Find where the given text appears and provide that cell's center as [X, Y] coordinate. 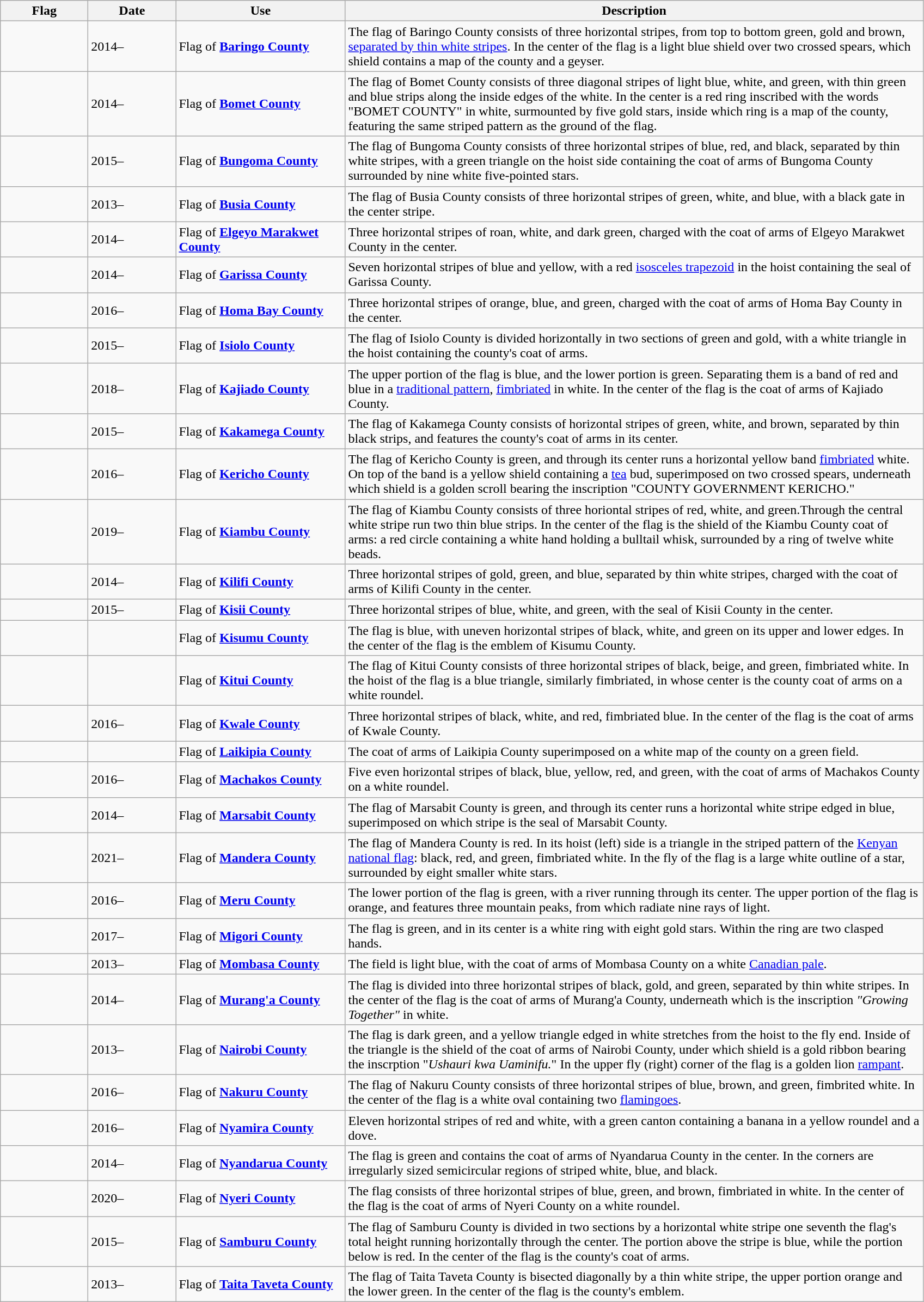
Date [132, 11]
2018– [132, 388]
Flag of Mandera County [260, 858]
Flag of Kakamega County [260, 431]
Flag of Kericho County [260, 474]
2019– [132, 531]
Five even horizontal stripes of black, blue, yellow, red, and green, with the coat of arms of Machakos County on a white roundel. [634, 780]
Flag of Meru County [260, 901]
Flag of Machakos County [260, 780]
Use [260, 11]
Flag [45, 11]
Flag of Laikipia County [260, 751]
Three horizontal stripes of roan, white, and dark green, charged with the coat of arms of Elgeyo Marakwet County in the center. [634, 240]
Flag of Nyandarua County [260, 1163]
Flag of Kwale County [260, 723]
Eleven horizontal stripes of red and white, with a green canton containing a banana in a yellow roundel and a dove. [634, 1127]
Flag of Bungoma County [260, 161]
The flag is green, and in its center is a white ring with eight gold stars. Within the ring are two clasped hands. [634, 936]
Flag of Kisumu County [260, 638]
Flag of Murang'a County [260, 999]
Flag of Baringo County [260, 46]
Flag of Nyamira County [260, 1127]
Flag of Elgeyo Marakwet County [260, 240]
Flag of Busia County [260, 204]
Flag of Migori County [260, 936]
Flag of Kisii County [260, 610]
Three horizontal stripes of black, white, and red, fimbriated blue. In the center of the flag is the coat of arms of Kwale County. [634, 723]
Flag of Homa Bay County [260, 310]
The flag of Busia County consists of three horizontal stripes of green, white, and blue, with a black gate in the center stripe. [634, 204]
Flag of Nakuru County [260, 1092]
Flag of Nyeri County [260, 1199]
Flag of Samburu County [260, 1242]
2020– [132, 1199]
2021– [132, 858]
Flag of Kilifi County [260, 582]
Description [634, 11]
The coat of arms of Laikipia County superimposed on a white map of the county on a green field. [634, 751]
Flag of Taita Taveta County [260, 1284]
2017– [132, 936]
Flag of Mombasa County [260, 964]
Flag of Nairobi County [260, 1049]
Flag of Marsabit County [260, 815]
Flag of Kajiado County [260, 388]
Three horizontal stripes of blue, white, and green, with the seal of Kisii County in the center. [634, 610]
Three horizontal stripes of orange, blue, and green, charged with the coat of arms of Homa Bay County in the center. [634, 310]
Flag of Kitui County [260, 681]
Flag of Garissa County [260, 274]
The field is light blue, with the coat of arms of Mombasa County on a white Canadian pale. [634, 964]
Three horizontal stripes of gold, green, and blue, separated by thin white stripes, charged with the coat of arms of Kilifi County in the center. [634, 582]
Seven horizontal stripes of blue and yellow, with a red isosceles trapezoid in the hoist containing the seal of Garissa County. [634, 274]
Flag of Isiolo County [260, 345]
Flag of Bomet County [260, 103]
Flag of Kiambu County [260, 531]
